Return [x, y] of the center of cell containing provided text 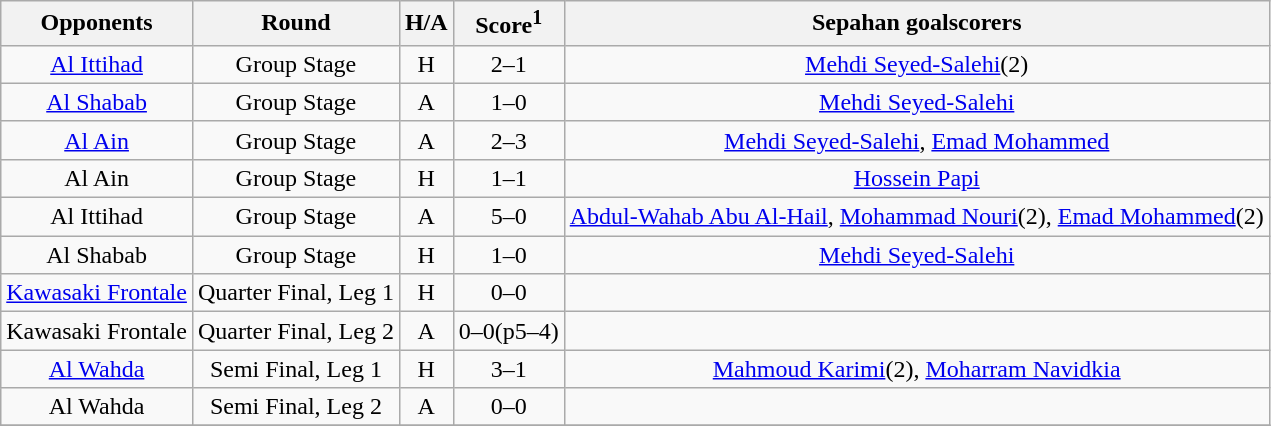
Quarter Final, Leg 2 [296, 331]
Score1 [508, 24]
5–0 [508, 217]
Semi Final, Leg 2 [296, 407]
Opponents [97, 24]
Mehdi Seyed-Salehi(2) [916, 64]
Abdul-Wahab Abu Al-Hail, Mohammad Nouri(2), Emad Mohammed(2) [916, 217]
3–1 [508, 369]
Sepahan goalscorers [916, 24]
0–0(p5–4) [508, 331]
H/A [426, 24]
Round [296, 24]
Mehdi Seyed-Salehi, Emad Mohammed [916, 140]
Hossein Papi [916, 178]
Semi Final, Leg 1 [296, 369]
Mahmoud Karimi(2), Moharram Navidkia [916, 369]
2–3 [508, 140]
Quarter Final, Leg 1 [296, 293]
2–1 [508, 64]
1–1 [508, 178]
